Search for the cell housing the specified text and yield its [x, y] center coordinate. 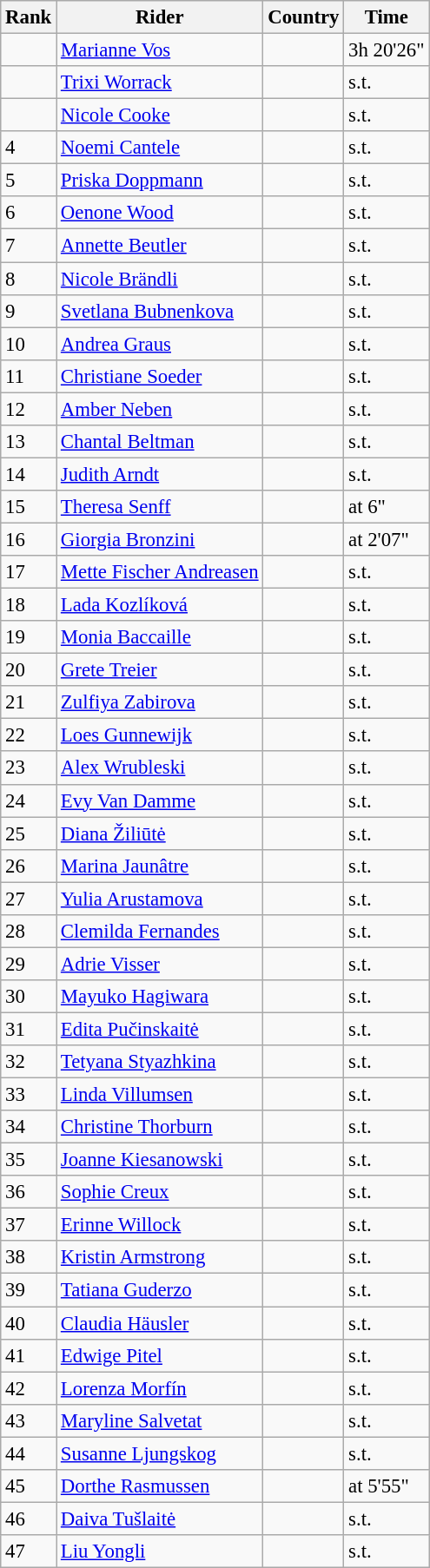
46 [29, 1519]
Mayuko Hagiwara [160, 997]
Annette Beutler [160, 246]
3h 20'26" [387, 50]
Monia Baccaille [160, 637]
30 [29, 997]
7 [29, 246]
35 [29, 1160]
12 [29, 409]
Loes Gunnewijk [160, 735]
Rank [29, 17]
11 [29, 376]
42 [29, 1388]
47 [29, 1552]
33 [29, 1095]
4 [29, 148]
18 [29, 605]
Lada Kozlíková [160, 605]
Christiane Soeder [160, 376]
Liu Yongli [160, 1552]
Adrie Visser [160, 964]
22 [29, 735]
Edwige Pitel [160, 1355]
Joanne Kiesanowski [160, 1160]
37 [29, 1225]
Maryline Salvetat [160, 1420]
Edita Pučinskaitė [160, 1029]
Sophie Creux [160, 1192]
at 2'07" [387, 539]
Diana Žiliūtė [160, 833]
Oenone Wood [160, 213]
45 [29, 1486]
26 [29, 866]
Svetlana Bubnenkova [160, 311]
Tatiana Guderzo [160, 1290]
9 [29, 311]
Evy Van Damme [160, 800]
Judith Arndt [160, 474]
8 [29, 279]
20 [29, 670]
Nicole Brändli [160, 279]
Daiva Tušlaitė [160, 1519]
43 [29, 1420]
14 [29, 474]
Priska Doppmann [160, 181]
27 [29, 899]
44 [29, 1453]
25 [29, 833]
Erinne Willock [160, 1225]
Noemi Cantele [160, 148]
10 [29, 344]
Rider [160, 17]
41 [29, 1355]
19 [29, 637]
Dorthe Rasmussen [160, 1486]
16 [29, 539]
Marina Jaunâtre [160, 866]
39 [29, 1290]
21 [29, 702]
Linda Villumsen [160, 1095]
Zulfiya Zabirova [160, 702]
Lorenza Morfín [160, 1388]
Chantal Beltman [160, 442]
Andrea Graus [160, 344]
32 [29, 1062]
Trixi Worrack [160, 82]
Time [387, 17]
Christine Thorburn [160, 1127]
29 [29, 964]
Theresa Senff [160, 507]
28 [29, 932]
Claudia Häusler [160, 1323]
23 [29, 768]
Tetyana Styazhkina [160, 1062]
24 [29, 800]
31 [29, 1029]
Yulia Arustamova [160, 899]
at 6" [387, 507]
38 [29, 1258]
Clemilda Fernandes [160, 932]
Marianne Vos [160, 50]
Giorgia Bronzini [160, 539]
Grete Treier [160, 670]
15 [29, 507]
17 [29, 572]
Country [304, 17]
5 [29, 181]
Alex Wrubleski [160, 768]
Susanne Ljungskog [160, 1453]
34 [29, 1127]
40 [29, 1323]
Amber Neben [160, 409]
13 [29, 442]
36 [29, 1192]
at 5'55" [387, 1486]
Nicole Cooke [160, 115]
6 [29, 213]
Kristin Armstrong [160, 1258]
Mette Fischer Andreasen [160, 572]
